Scan for the cell matching the given text and deliver its [x, y] coordinate at center. 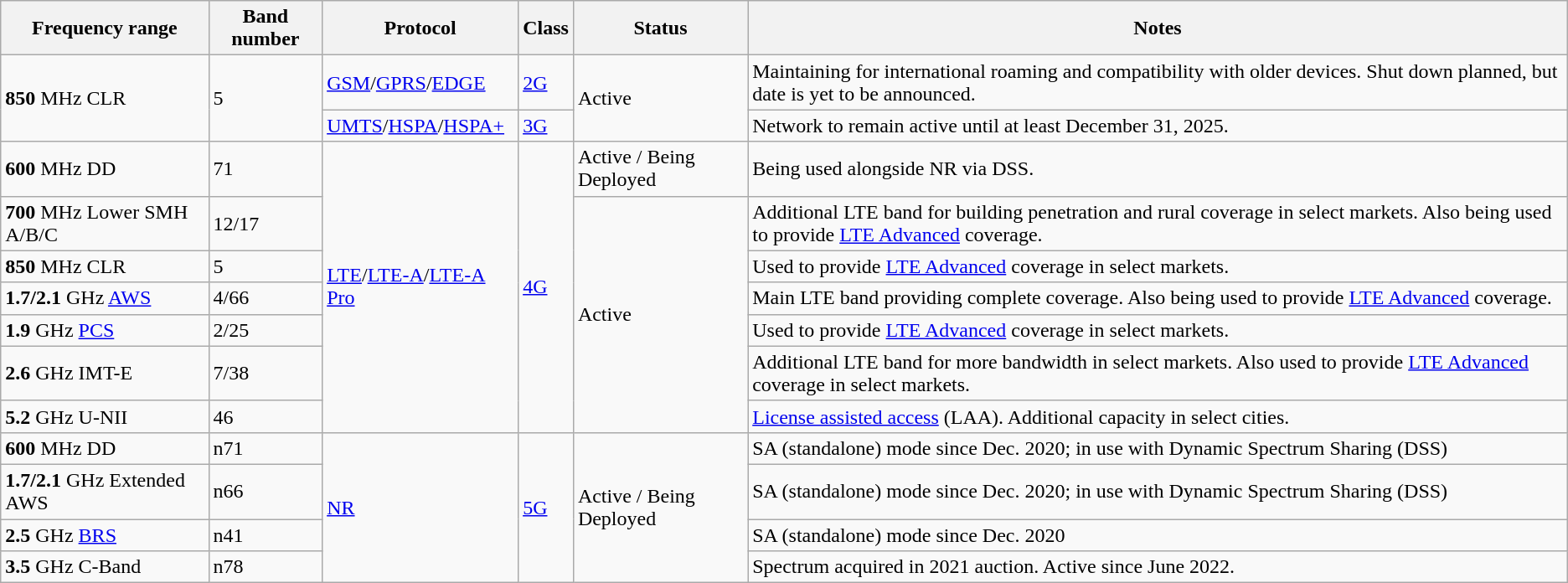
Maintaining for international roaming and compatibility with older devices. Shut down planned, but date is yet to be announced. [1158, 82]
Being used alongside NR via DSS. [1158, 169]
NR [420, 508]
5.2 GHz U-NII [105, 416]
1.9 GHz PCS [105, 330]
2.5 GHz BRS [105, 535]
UMTS/HSPA/HSPA+ [420, 126]
Network to remain active until at least December 31, 2025. [1158, 126]
2G [546, 82]
Additional LTE band for building penetration and rural coverage in select markets. Also being used to provide LTE Advanced coverage. [1158, 223]
Main LTE band providing complete coverage. Also being used to provide LTE Advanced coverage. [1158, 298]
Notes [1158, 28]
46 [266, 416]
5G [546, 508]
12/17 [266, 223]
2/25 [266, 330]
Protocol [420, 28]
Spectrum acquired in 2021 auction. Active since June 2022. [1158, 567]
3.5 GHz C-Band [105, 567]
Status [660, 28]
n66 [266, 491]
Class [546, 28]
SA (standalone) mode since Dec. 2020 [1158, 535]
Frequency range [105, 28]
Additional LTE band for more bandwidth in select markets. Also used to provide LTE Advanced coverage in select markets. [1158, 374]
n78 [266, 567]
n71 [266, 448]
7/38 [266, 374]
GSM/GPRS/EDGE [420, 82]
700 MHz Lower SMH A/B/C [105, 223]
n41 [266, 535]
Band number [266, 28]
LTE/LTE-A/LTE-A Pro [420, 286]
4/66 [266, 298]
4G [546, 286]
1.7/2.1 GHz Extended AWS [105, 491]
2.6 GHz IMT-E [105, 374]
3G [546, 126]
1.7/2.1 GHz AWS [105, 298]
License assisted access (LAA). Additional capacity in select cities. [1158, 416]
71 [266, 169]
